Scan for the cell matching the given text and deliver its (X, Y) coordinate at center. 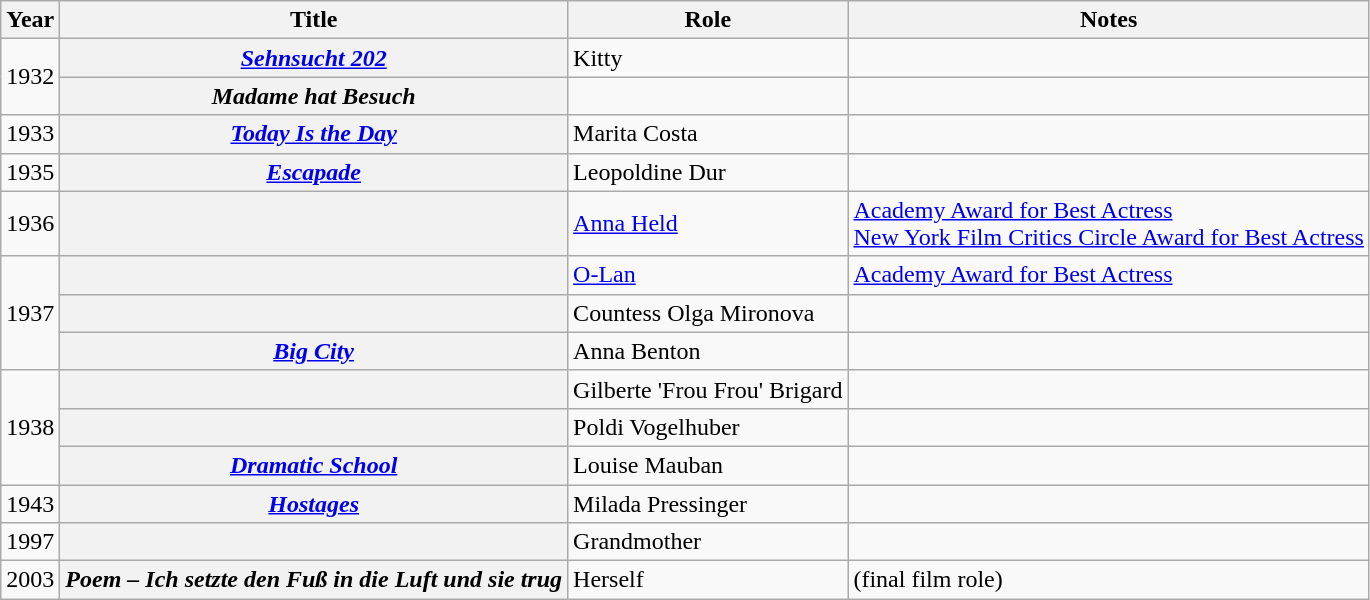
Countess Olga Mironova (708, 313)
Title (314, 20)
1933 (30, 134)
Louise Mauban (708, 465)
Sehnsucht 202 (314, 58)
Herself (708, 580)
Anna Held (708, 224)
1938 (30, 427)
Marita Costa (708, 134)
Big City (314, 351)
Grandmother (708, 542)
Milada Pressinger (708, 503)
Academy Award for Best Actress (1108, 275)
Gilberte 'Frou Frou' Brigard (708, 389)
1935 (30, 172)
Dramatic School (314, 465)
Anna Benton (708, 351)
2003 (30, 580)
Today Is the Day (314, 134)
Role (708, 20)
1932 (30, 77)
Academy Award for Best ActressNew York Film Critics Circle Award for Best Actress (1108, 224)
Hostages (314, 503)
1937 (30, 313)
Escapade (314, 172)
1943 (30, 503)
Kitty (708, 58)
Year (30, 20)
O-Lan (708, 275)
Notes (1108, 20)
1936 (30, 224)
(final film role) (1108, 580)
Leopoldine Dur (708, 172)
Poem – Ich setzte den Fuß in die Luft und sie trug (314, 580)
Poldi Vogelhuber (708, 427)
1997 (30, 542)
Madame hat Besuch (314, 96)
